Extract the [X, Y] coordinate from the center of the cell holding the provided text.  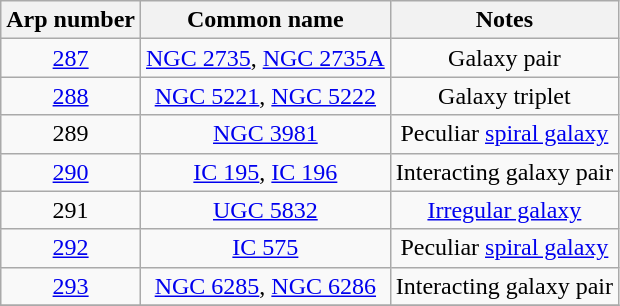
Notes [504, 20]
290 [71, 172]
NGC 2735, NGC 2735A [265, 58]
IC 195, IC 196 [265, 172]
UGC 5832 [265, 210]
IC 575 [265, 248]
NGC 5221, NGC 5222 [265, 96]
288 [71, 96]
292 [71, 248]
Galaxy pair [504, 58]
289 [71, 134]
NGC 6285, NGC 6286 [265, 286]
291 [71, 210]
NGC 3981 [265, 134]
Galaxy triplet [504, 96]
287 [71, 58]
Common name [265, 20]
Irregular galaxy [504, 210]
293 [71, 286]
Arp number [71, 20]
